Find where the given text appears and provide that cell's center as [X, Y] coordinate. 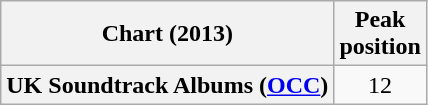
Peakposition [380, 34]
UK Soundtrack Albums (OCC) [168, 85]
Chart (2013) [168, 34]
12 [380, 85]
